Locate the cell with the specified text and output its (X, Y) center coordinate. 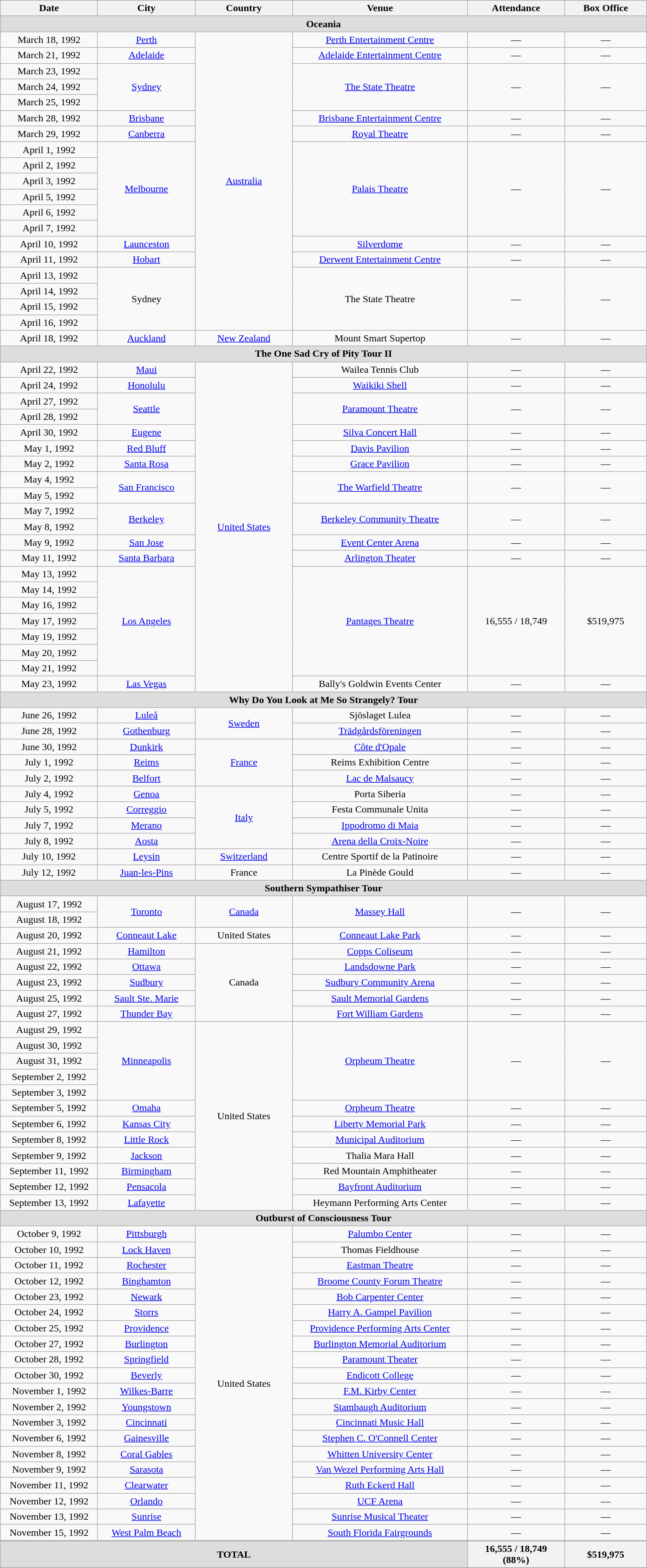
October 30, 1992 (49, 1375)
Newark (146, 1297)
UCF Arena (380, 1501)
City (146, 8)
Maui (146, 369)
November 1, 1992 (49, 1391)
Festa Communale Unita (380, 810)
Lac de Malsaucy (380, 778)
October 28, 1992 (49, 1360)
Adelaide Entertainment Centre (380, 55)
May 4, 1992 (49, 480)
September 13, 1992 (49, 1203)
Sjöslaget Lulea (380, 715)
May 2, 1992 (49, 464)
16,555 / 18,749 (516, 621)
September 3, 1992 (49, 1092)
Harry A. Gampel Pavilion (380, 1312)
Seattle (146, 409)
May 1, 1992 (49, 448)
Santa Rosa (146, 464)
Bally's Goldwin Events Center (380, 684)
October 25, 1992 (49, 1328)
Paramount Theatre (380, 409)
Sarasota (146, 1470)
May 19, 1992 (49, 637)
September 8, 1992 (49, 1139)
Davis Pavilion (380, 448)
Venue (380, 8)
August 18, 1992 (49, 919)
September 11, 1992 (49, 1171)
Perth Entertainment Centre (380, 40)
April 16, 1992 (49, 322)
October 27, 1992 (49, 1344)
April 11, 1992 (49, 260)
Bob Carpenter Center (380, 1297)
Bayfront Auditorium (380, 1187)
16,555 / 18,749 (88%) (516, 1554)
Clearwater (146, 1485)
Reims (146, 763)
July 12, 1992 (49, 872)
TOTAL (234, 1554)
Perth (146, 40)
Providence (146, 1328)
July 5, 1992 (49, 810)
May 13, 1992 (49, 574)
Wilkes-Barre (146, 1391)
Mount Smart Supertop (380, 338)
New Zealand (244, 338)
August 25, 1992 (49, 998)
Country (244, 8)
Municipal Auditorium (380, 1139)
July 1, 1992 (49, 763)
Birmingham (146, 1171)
Leysin (146, 857)
May 8, 1992 (49, 527)
Sunrise Musical Theater (380, 1517)
Whitten University Center (380, 1454)
Providence Performing Arts Center (380, 1328)
Berkeley (146, 519)
Luleå (146, 715)
Sudbury (146, 983)
Switzerland (244, 857)
F.M. Kirby Center (380, 1391)
Conneaut Lake Park (380, 935)
July 4, 1992 (49, 794)
Storrs (146, 1312)
Pittsburgh (146, 1234)
Toronto (146, 912)
Pantages Theatre (380, 621)
Red Mountain Amphitheater (380, 1171)
Lafayette (146, 1203)
November 15, 1992 (49, 1532)
September 2, 1992 (49, 1077)
Grace Pavilion (380, 464)
Canberra (146, 134)
Little Rock (146, 1139)
Why Do You Look at Me So Strangely? Tour (323, 700)
Gainesville (146, 1438)
October 23, 1992 (49, 1297)
Burlington (146, 1344)
Côte d'Opale (380, 747)
August 17, 1992 (49, 904)
Gothenburg (146, 731)
April 18, 1992 (49, 338)
April 10, 1992 (49, 244)
Porta Siberia (380, 794)
Launceston (146, 244)
Santa Barbara (146, 558)
Centre Sportif de la Patinoire (380, 857)
June 26, 1992 (49, 715)
Arlington Theater (380, 558)
October 24, 1992 (49, 1312)
Lock Haven (146, 1250)
Reims Exhibition Centre (380, 763)
July 7, 1992 (49, 825)
April 15, 1992 (49, 307)
April 7, 1992 (49, 228)
March 21, 1992 (49, 55)
April 5, 1992 (49, 197)
April 24, 1992 (49, 385)
Pensacola (146, 1187)
September 12, 1992 (49, 1187)
Dunkirk (146, 747)
Outburst of Consciousness Tour (323, 1218)
April 3, 1992 (49, 181)
April 6, 1992 (49, 213)
September 5, 1992 (49, 1108)
November 11, 1992 (49, 1485)
July 10, 1992 (49, 857)
August 29, 1992 (49, 1030)
The One Sad Cry of Pity Tour II (323, 354)
Stephen C. O'Connell Center (380, 1438)
Silverdome (380, 244)
Sudbury Community Arena (380, 983)
Red Bluff (146, 448)
Wailea Tennis Club (380, 369)
August 30, 1992 (49, 1045)
Auckland (146, 338)
San Jose (146, 542)
Copps Coliseum (380, 951)
May 5, 1992 (49, 495)
Eugene (146, 432)
August 27, 1992 (49, 1014)
May 14, 1992 (49, 590)
Burlington Memorial Auditorium (380, 1344)
Binghamton (146, 1281)
March 28, 1992 (49, 118)
South Florida Fairgrounds (380, 1532)
Massey Hall (380, 912)
April 22, 1992 (49, 369)
April 27, 1992 (49, 401)
Sunrise (146, 1517)
Belfort (146, 778)
Ottawa (146, 967)
Las Vegas (146, 684)
Fort William Gardens (380, 1014)
June 28, 1992 (49, 731)
Event Center Arena (380, 542)
May 11, 1992 (49, 558)
Brisbane (146, 118)
November 3, 1992 (49, 1422)
West Palm Beach (146, 1532)
Sault Memorial Gardens (380, 998)
Jackson (146, 1155)
October 10, 1992 (49, 1250)
Adelaide (146, 55)
Arena della Croix-Noire (380, 841)
March 25, 1992 (49, 102)
Orlando (146, 1501)
April 30, 1992 (49, 432)
Minneapolis (146, 1061)
La Pinède Gould (380, 872)
Aosta (146, 841)
Correggio (146, 810)
Oceania (323, 24)
Box Office (606, 8)
Trädgårdsföreningen (380, 731)
Stambaugh Auditorium (380, 1407)
Endicott College (380, 1375)
August 22, 1992 (49, 967)
Southern Sympathiser Tour (323, 888)
Ippodromo di Maia (380, 825)
May 7, 1992 (49, 511)
April 14, 1992 (49, 291)
Omaha (146, 1108)
Paramount Theater (380, 1360)
Coral Gables (146, 1454)
October 12, 1992 (49, 1281)
October 11, 1992 (49, 1265)
March 23, 1992 (49, 71)
The Warfield Theatre (380, 488)
June 30, 1992 (49, 747)
Italy (244, 817)
San Francisco (146, 488)
August 23, 1992 (49, 983)
Palumbo Center (380, 1234)
November 13, 1992 (49, 1517)
Berkeley Community Theatre (380, 519)
Ruth Eckerd Hall (380, 1485)
Hobart (146, 260)
August 21, 1992 (49, 951)
August 20, 1992 (49, 935)
Heymann Performing Arts Center (380, 1203)
Brisbane Entertainment Centre (380, 118)
Los Angeles (146, 621)
Liberty Memorial Park (380, 1124)
July 2, 1992 (49, 778)
Beverly (146, 1375)
November 8, 1992 (49, 1454)
March 18, 1992 (49, 40)
Springfield (146, 1360)
Van Wezel Performing Arts Hall (380, 1470)
Sault Ste. Marie (146, 998)
Youngstown (146, 1407)
Honolulu (146, 385)
November 12, 1992 (49, 1501)
March 24, 1992 (49, 87)
Conneaut Lake (146, 935)
April 28, 1992 (49, 417)
Melbourne (146, 189)
Eastman Theatre (380, 1265)
August 31, 1992 (49, 1061)
Thomas Fieldhouse (380, 1250)
November 2, 1992 (49, 1407)
Broome County Forum Theatre (380, 1281)
April 13, 1992 (49, 275)
Genoa (146, 794)
May 23, 1992 (49, 684)
May 20, 1992 (49, 652)
Hamilton (146, 951)
Cincinnati Music Hall (380, 1422)
September 6, 1992 (49, 1124)
Palais Theatre (380, 189)
Australia (244, 181)
Thalia Mara Hall (380, 1155)
September 9, 1992 (49, 1155)
May 17, 1992 (49, 621)
Silva Concert Hall (380, 432)
Derwent Entertainment Centre (380, 260)
Rochester (146, 1265)
November 6, 1992 (49, 1438)
October 9, 1992 (49, 1234)
Kansas City (146, 1124)
April 1, 1992 (49, 149)
Merano (146, 825)
Royal Theatre (380, 134)
Landsdowne Park (380, 967)
Date (49, 8)
May 9, 1992 (49, 542)
May 16, 1992 (49, 605)
July 8, 1992 (49, 841)
Attendance (516, 8)
March 29, 1992 (49, 134)
Cincinnati (146, 1422)
April 2, 1992 (49, 165)
Juan-les-Pins (146, 872)
Sweden (244, 723)
November 9, 1992 (49, 1470)
Thunder Bay (146, 1014)
Waikiki Shell (380, 385)
May 21, 1992 (49, 668)
